Extract the [X, Y] coordinate from the center of the cell holding the provided text.  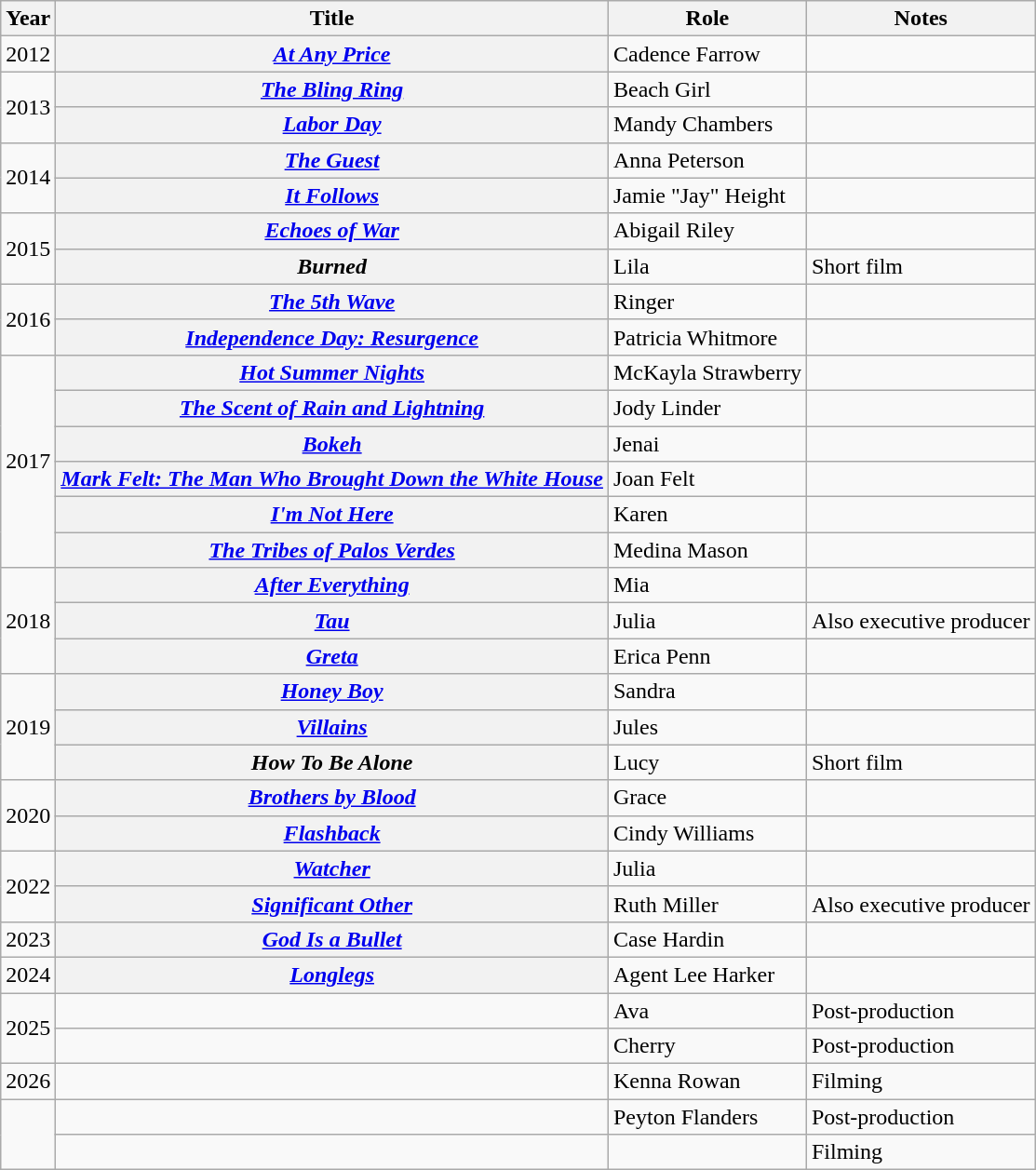
2025 [28, 1028]
Labor Day [332, 125]
Ruth Miller [707, 904]
2018 [28, 621]
After Everything [332, 585]
Jody Linder [707, 408]
Case Hardin [707, 939]
It Follows [332, 195]
Honey Boy [332, 692]
Kenna Rowan [707, 1082]
Beach Girl [707, 89]
Patricia Whitmore [707, 337]
2026 [28, 1082]
Lucy [707, 762]
Sandra [707, 692]
Cadence Farrow [707, 54]
Year [28, 19]
Echoes of War [332, 231]
Bokeh [332, 444]
Independence Day: Resurgence [332, 337]
Mark Felt: The Man Who Brought Down the White House [332, 479]
Lila [707, 266]
Anna Peterson [707, 160]
Significant Other [332, 904]
Notes [921, 19]
2012 [28, 54]
2013 [28, 107]
I'm Not Here [332, 515]
Jules [707, 727]
2020 [28, 815]
Mia [707, 585]
Jenai [707, 444]
Flashback [332, 833]
2014 [28, 178]
Grace [707, 798]
McKayla Strawberry [707, 372]
Mandy Chambers [707, 125]
2022 [28, 886]
The Bling Ring [332, 89]
Erica Penn [707, 656]
Title [332, 19]
How To Be Alone [332, 762]
At Any Price [332, 54]
Villains [332, 727]
Greta [332, 656]
Joan Felt [707, 479]
Brothers by Blood [332, 798]
Agent Lee Harker [707, 975]
Ava [707, 1010]
2017 [28, 461]
2024 [28, 975]
Burned [332, 266]
Peyton Flanders [707, 1117]
Ringer [707, 302]
Tau [332, 621]
2015 [28, 249]
Longlegs [332, 975]
Abigail Riley [707, 231]
Role [707, 19]
The 5th Wave [332, 302]
Watcher [332, 868]
2016 [28, 319]
Medina Mason [707, 550]
2019 [28, 727]
God Is a Bullet [332, 939]
The Guest [332, 160]
The Scent of Rain and Lightning [332, 408]
The Tribes of Palos Verdes [332, 550]
Cherry [707, 1046]
Karen [707, 515]
Jamie "Jay" Height [707, 195]
2023 [28, 939]
Hot Summer Nights [332, 372]
Cindy Williams [707, 833]
